Find where the given text appears and provide that cell's center as [x, y] coordinate. 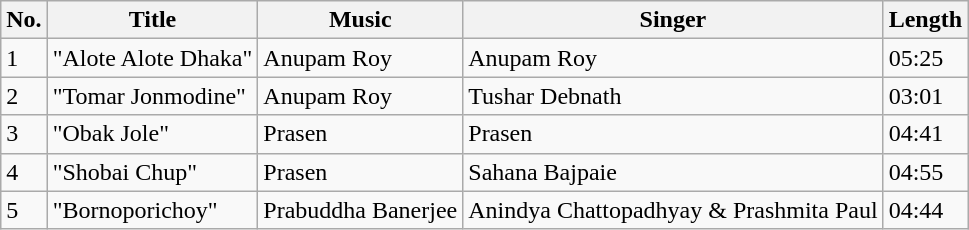
Sahana Bajpaie [673, 172]
04:41 [925, 134]
"Tomar Jonmodine" [152, 96]
5 [24, 210]
"Alote Alote Dhaka" [152, 58]
03:01 [925, 96]
2 [24, 96]
04:55 [925, 172]
Length [925, 20]
"Bornoporichoy" [152, 210]
04:44 [925, 210]
3 [24, 134]
4 [24, 172]
Singer [673, 20]
"Obak Jole" [152, 134]
"Shobai Chup" [152, 172]
No. [24, 20]
Title [152, 20]
05:25 [925, 58]
1 [24, 58]
Music [360, 20]
Prabuddha Banerjee [360, 210]
Anindya Chattopadhyay & Prashmita Paul [673, 210]
Tushar Debnath [673, 96]
